Return [x, y] of the center of cell containing provided text 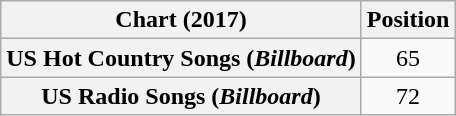
US Hot Country Songs (Billboard) [181, 58]
72 [408, 96]
Position [408, 20]
65 [408, 58]
US Radio Songs (Billboard) [181, 96]
Chart (2017) [181, 20]
